Return the (x, y) coordinate for the center point of the cell that contains the specified text.  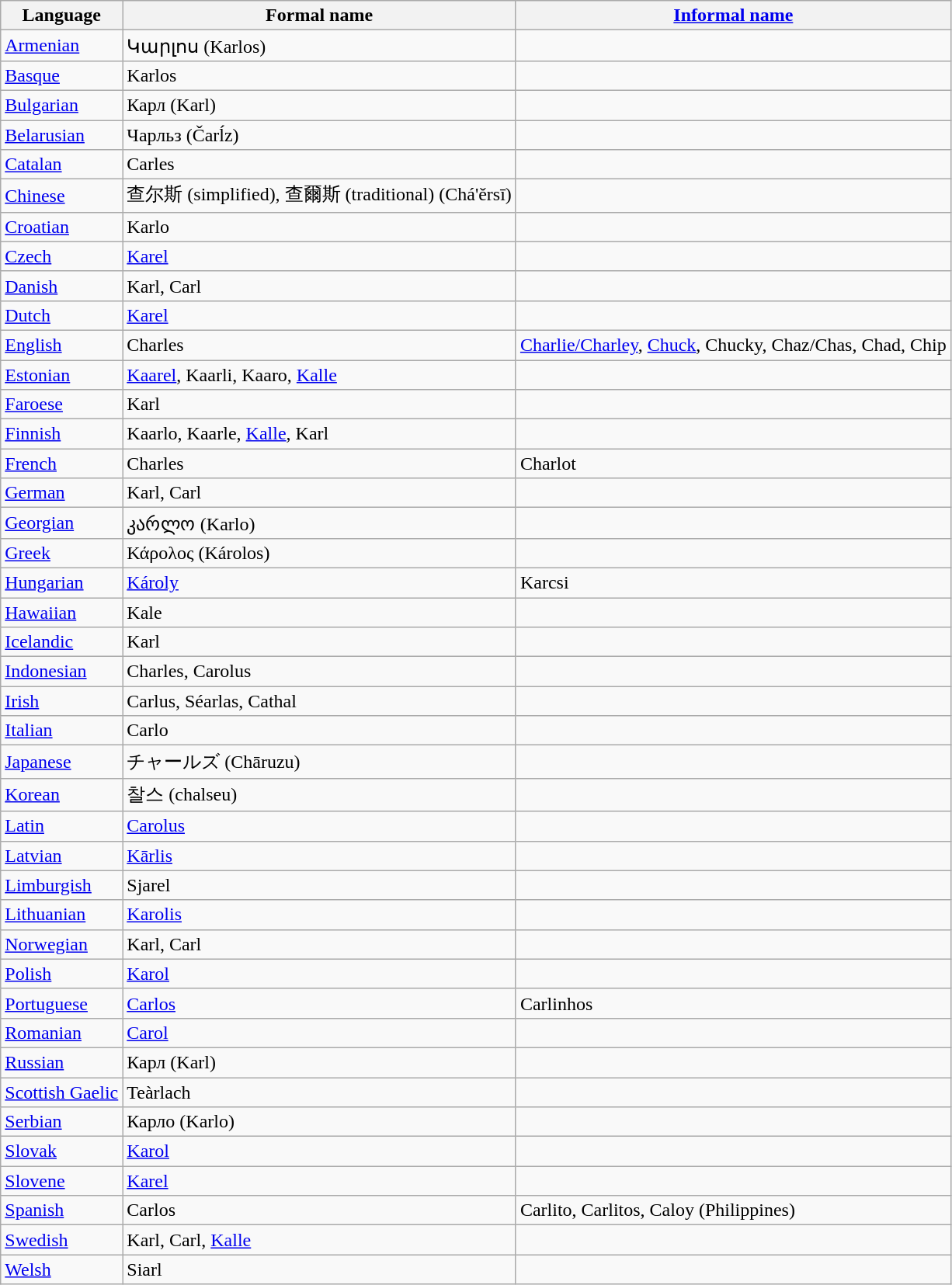
Sjarel (320, 885)
Karlo (320, 227)
Carol (320, 1033)
Italian (62, 731)
Basque (62, 75)
Carlinhos (733, 1003)
Formal name (320, 16)
Siarl (320, 1269)
Polish (62, 974)
Czech (62, 256)
Karl, Carl, Kalle (320, 1240)
Hawaiian (62, 613)
Charles, Carolus (320, 672)
Icelandic (62, 642)
Belarusian (62, 134)
Catalan (62, 165)
Karcsi (733, 582)
Portuguese (62, 1003)
Carlito, Carlitos, Caloy (Philippines) (733, 1210)
Hungarian (62, 582)
Scottish Gaelic (62, 1092)
German (62, 493)
チャールズ (Chāruzu) (320, 762)
Korean (62, 795)
Károly (320, 582)
Danish (62, 286)
Language (62, 16)
Finnish (62, 434)
Welsh (62, 1269)
Чарльз (Čarĺz) (320, 134)
Estonian (62, 375)
Teàrlach (320, 1092)
Slovene (62, 1181)
Limburgish (62, 885)
Charlot (733, 464)
Serbian (62, 1122)
Croatian (62, 227)
Κάρολος (Károlos) (320, 553)
Latvian (62, 856)
Carolus (320, 826)
Indonesian (62, 672)
Norwegian (62, 944)
Կարլոս (Karlos) (320, 46)
Carles (320, 165)
查尔斯 (simplified), 查爾斯 (traditional) (Chá'ěrsī) (320, 196)
Карло (Karlo) (320, 1122)
Japanese (62, 762)
Armenian (62, 46)
Romanian (62, 1033)
Chinese (62, 196)
Faroese (62, 405)
French (62, 464)
Karlos (320, 75)
Informal name (733, 16)
Bulgarian (62, 105)
Greek (62, 553)
Irish (62, 701)
Carlo (320, 731)
찰스 (chalseu) (320, 795)
Spanish (62, 1210)
Carlus, Séarlas, Cathal (320, 701)
Georgian (62, 523)
Charlie/Charley, Chuck, Chucky, Chaz/Chas, Chad, Chip (733, 345)
Dutch (62, 315)
Slovak (62, 1151)
Lithuanian (62, 915)
Swedish (62, 1240)
Karolis (320, 915)
Kaarel, Kaarli, Kaaro, Kalle (320, 375)
Latin (62, 826)
Kaarlo, Kaarle, Kalle, Karl (320, 434)
კარლო (Karlo) (320, 523)
Kale (320, 613)
English (62, 345)
Russian (62, 1062)
Kārlis (320, 856)
